Detect which cell encompasses the target text, then output its [X, Y] center coordinate. 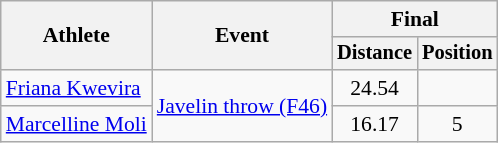
24.54 [374, 88]
Distance [374, 54]
Position [457, 54]
Final [414, 19]
5 [457, 124]
16.17 [374, 124]
Friana Kwevira [76, 88]
Marcelline Moli [76, 124]
Athlete [76, 36]
Event [242, 36]
Javelin throw (F46) [242, 106]
